Pinpoint the cell where the given text exists, returning its (X, Y) midpoint coordinate. 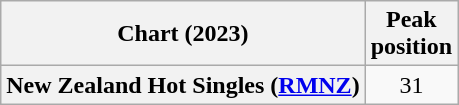
New Zealand Hot Singles (RMNZ) (183, 85)
Chart (2023) (183, 34)
Peakposition (411, 34)
31 (411, 85)
